Return [X, Y] of the center of cell containing provided text 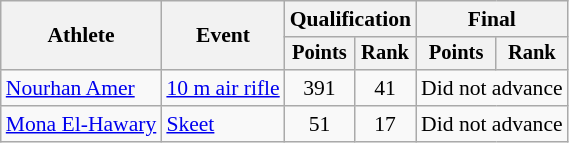
51 [320, 124]
10 m air rifle [222, 88]
17 [385, 124]
41 [385, 88]
Athlete [82, 36]
Skeet [222, 124]
Nourhan Amer [82, 88]
Event [222, 36]
Qualification [350, 19]
Mona El-Hawary [82, 124]
391 [320, 88]
Final [492, 19]
